Capture the cell that displays the provided text and extract its (x, y) central coordinate. 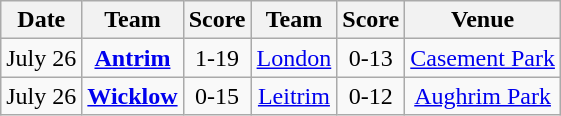
Wicklow (132, 96)
0-12 (371, 96)
Antrim (132, 58)
Casement Park (483, 58)
0-13 (371, 58)
1-19 (217, 58)
Aughrim Park (483, 96)
Date (42, 20)
0-15 (217, 96)
Venue (483, 20)
London (294, 58)
Leitrim (294, 96)
